From the cell containing the given text, extract its center point as [x, y] coordinate. 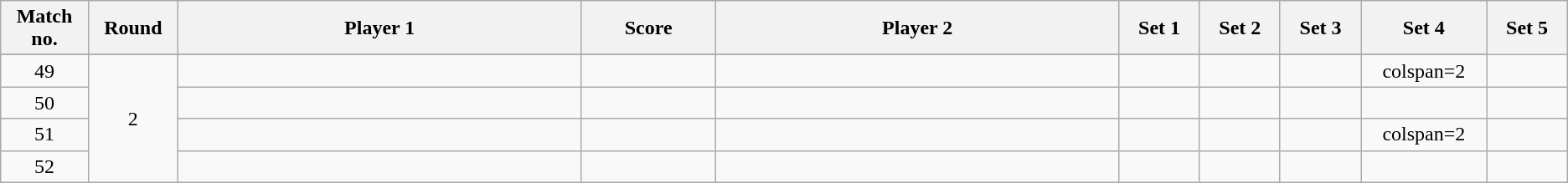
2 [132, 119]
Set 3 [1320, 28]
Match no. [45, 28]
Set 4 [1424, 28]
52 [45, 166]
Score [648, 28]
51 [45, 135]
Player 1 [379, 28]
49 [45, 71]
Set 1 [1159, 28]
Round [132, 28]
Set 5 [1527, 28]
Player 2 [916, 28]
50 [45, 103]
Set 2 [1240, 28]
